Pinpoint the cell where the given text exists, returning its [x, y] midpoint coordinate. 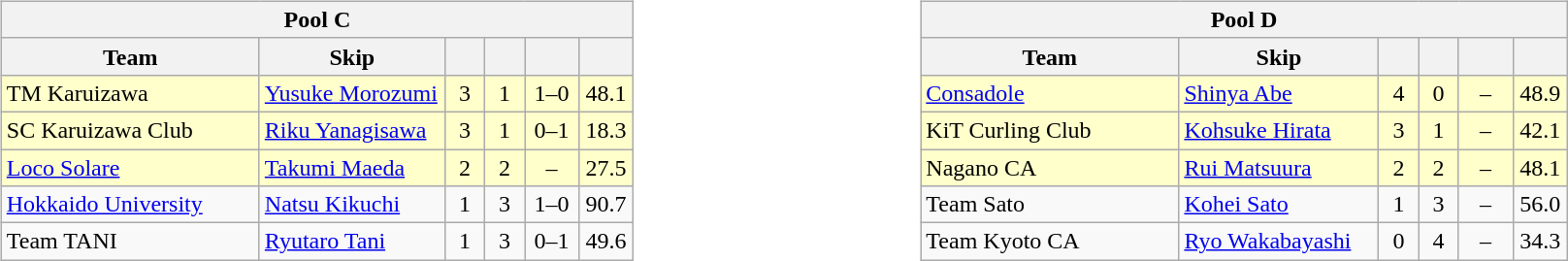
27.5 [606, 168]
56.0 [1540, 205]
Consadole [1050, 93]
Kohsuke Hirata [1279, 130]
Loco Solare [130, 168]
Pool D [1244, 19]
Kohei Sato [1279, 205]
Team TANI [130, 242]
Hokkaido University [130, 205]
Ryutaro Tani [351, 242]
KiT Curling Club [1050, 130]
Ryo Wakabayashi [1279, 242]
Pool C [316, 19]
49.6 [606, 242]
Natsu Kikuchi [351, 205]
Takumi Maeda [351, 168]
42.1 [1540, 130]
Shinya Abe [1279, 93]
Yusuke Morozumi [351, 93]
Team Sato [1050, 205]
Nagano CA [1050, 168]
18.3 [606, 130]
48.9 [1540, 93]
TM Karuizawa [130, 93]
Riku Yanagisawa [351, 130]
90.7 [606, 205]
SC Karuizawa Club [130, 130]
Team Kyoto CA [1050, 242]
34.3 [1540, 242]
Rui Matsuura [1279, 168]
